Find where the given text appears and provide that cell's center as (X, Y) coordinate. 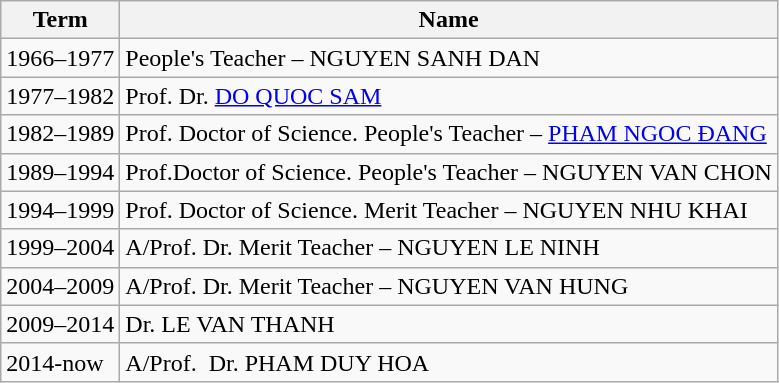
Dr. LE VAN THANH (449, 324)
1977–1982 (60, 96)
Prof. Doctor of Science. People's Teacher – PHAM NGOC ĐANG (449, 134)
2014-now (60, 362)
Name (449, 20)
Term (60, 20)
1994–1999 (60, 210)
People's Teacher – NGUYEN SANH DAN (449, 58)
2009–2014 (60, 324)
2004–2009 (60, 286)
Prof. Dr. DO QUOC SAM (449, 96)
A/Prof. Dr. Merit Teacher – NGUYEN LE NINH (449, 248)
A/Prof. Dr. Merit Teacher – NGUYEN VAN HUNG (449, 286)
1982–1989 (60, 134)
Prof. Doctor of Science. Merit Teacher – NGUYEN NHU KHAI (449, 210)
1989–1994 (60, 172)
A/Prof. Dr. PHAM DUY HOA (449, 362)
1966–1977 (60, 58)
Prof.Doctor of Science. People's Teacher – NGUYEN VAN CHON (449, 172)
1999–2004 (60, 248)
